For the text-containing cell, return its midpoint in [X, Y] coordinate format. 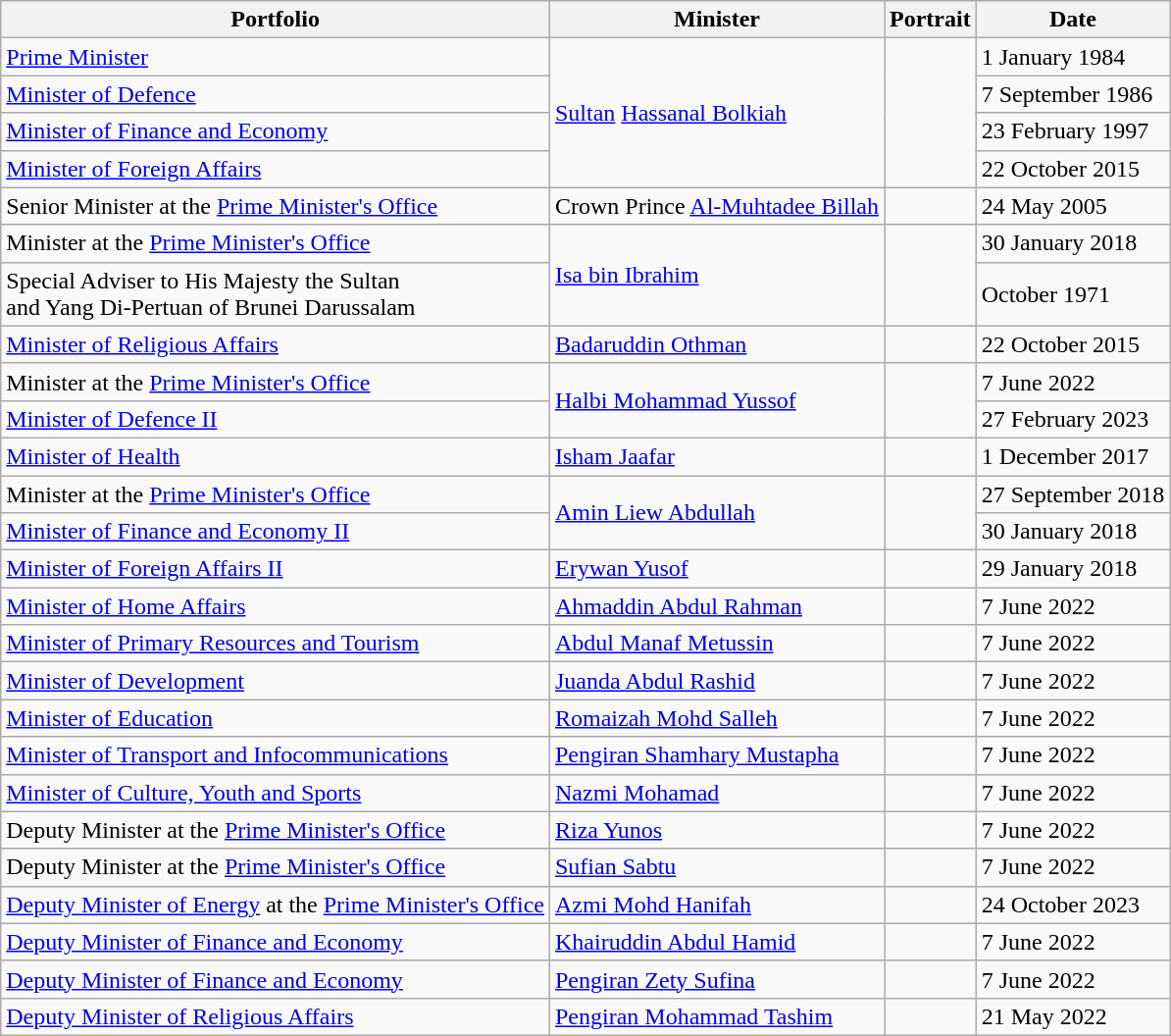
Abdul Manaf Metussin [716, 644]
Minister of Foreign Affairs II [276, 569]
Sufian Sabtu [716, 867]
Minister of Primary Resources and Tourism [276, 644]
Portrait [931, 20]
Erywan Yusof [716, 569]
Minister of Culture, Youth and Sports [276, 793]
October 1971 [1073, 294]
Deputy Minister of Energy at the Prime Minister's Office [276, 905]
Sultan Hassanal Bolkiah [716, 113]
Romaizah Mohd Salleh [716, 718]
Deputy Minister of Religious Affairs [276, 1016]
Minister of Transport and Infocommunications [276, 755]
Minister of Finance and Economy [276, 131]
23 February 1997 [1073, 131]
Minister of Education [276, 718]
Crown Prince Al-Muhtadee Billah [716, 206]
Amin Liew Abdullah [716, 512]
24 May 2005 [1073, 206]
Minister [716, 20]
Khairuddin Abdul Hamid [716, 942]
Minister of Defence II [276, 419]
Minister of Health [276, 456]
Minister of Foreign Affairs [276, 169]
Nazmi Mohamad [716, 793]
21 May 2022 [1073, 1016]
Prime Minister [276, 57]
Minister of Defence [276, 94]
27 September 2018 [1073, 493]
Minister of Finance and Economy II [276, 532]
Minister of Religious Affairs [276, 344]
Ahmaddin Abdul Rahman [716, 606]
Badaruddin Othman [716, 344]
1 December 2017 [1073, 456]
Halbi Mohammad Yussof [716, 400]
29 January 2018 [1073, 569]
Minister of Development [276, 681]
Senior Minister at the Prime Minister's Office [276, 206]
7 September 1986 [1073, 94]
24 October 2023 [1073, 905]
Pengiran Mohammad Tashim [716, 1016]
Riza Yunos [716, 830]
Isa bin Ibrahim [716, 275]
Pengiran Shamhary Mustapha [716, 755]
Isham Jaafar [716, 456]
27 February 2023 [1073, 419]
1 January 1984 [1073, 57]
Special Adviser to His Majesty the Sultanand Yang Di-Pertuan of Brunei Darussalam [276, 294]
Azmi Mohd Hanifah [716, 905]
Pengiran Zety Sufina [716, 979]
Juanda Abdul Rashid [716, 681]
Minister of Home Affairs [276, 606]
Portfolio [276, 20]
Date [1073, 20]
